Return the [X, Y] coordinate for the center point of the cell that contains the specified text.  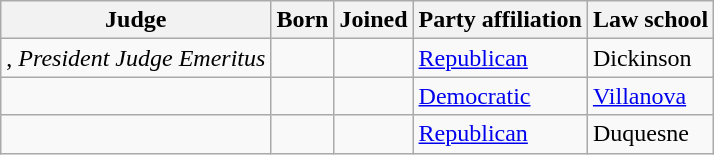
Party affiliation [500, 20]
Judge [136, 20]
Duquesne [650, 134]
Villanova [650, 96]
Democratic [500, 96]
Born [302, 20]
Law school [650, 20]
Joined [374, 20]
Dickinson [650, 58]
, President Judge Emeritus [136, 58]
